Provide the (x, y) coordinate of the cell's center where the given text is located.  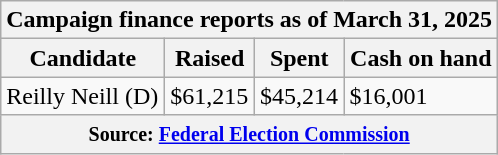
Source: Federal Election Commission (250, 134)
Candidate (83, 58)
Campaign finance reports as of March 31, 2025 (250, 20)
Reilly Neill (D) (83, 96)
Raised (210, 58)
Spent (299, 58)
Cash on hand (421, 58)
$61,215 (210, 96)
$45,214 (299, 96)
$16,001 (421, 96)
